Pinpoint the cell where the given text exists, returning its [x, y] midpoint coordinate. 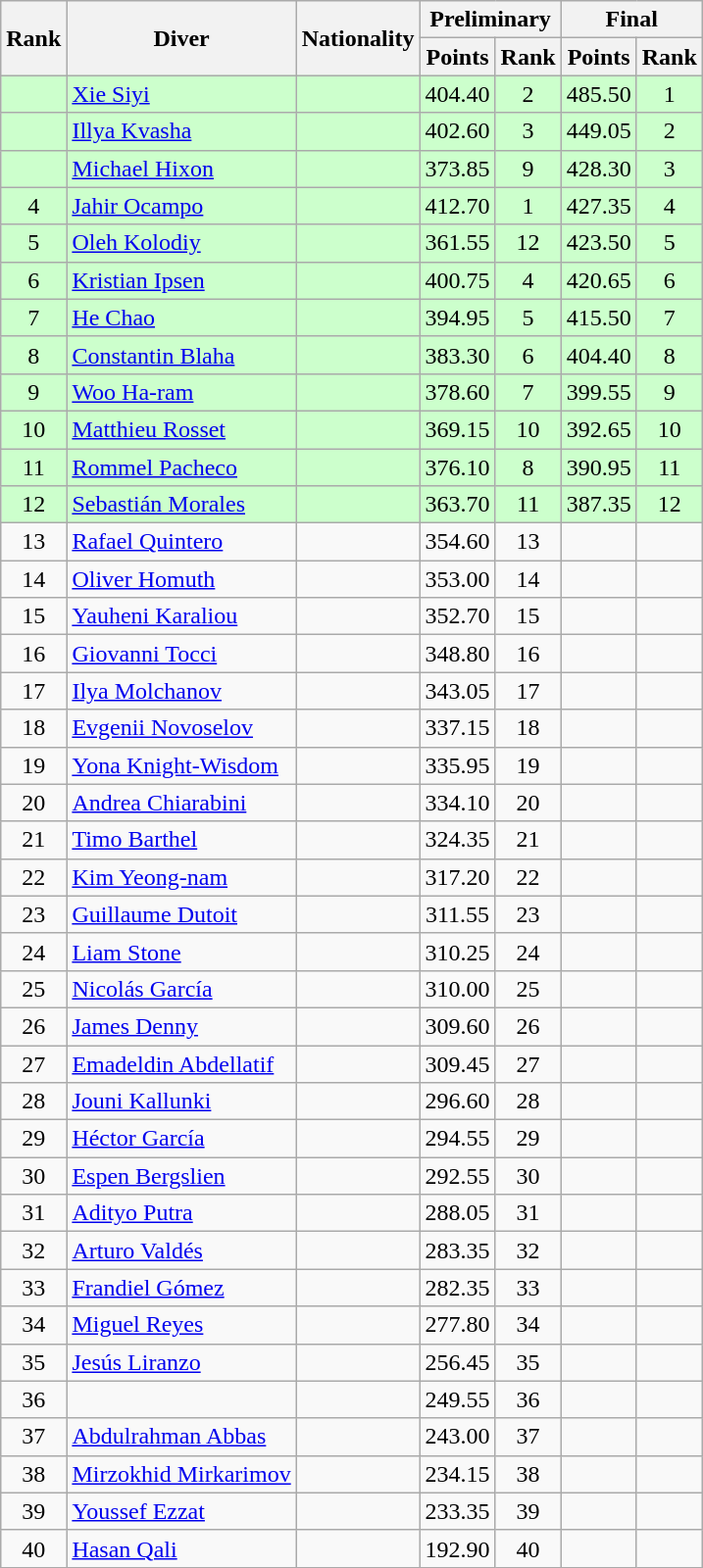
294.55 [457, 1139]
Guillaume Dutoit [181, 914]
Constantin Blaha [181, 355]
378.60 [457, 392]
Emadeldin Abdellatif [181, 1063]
249.55 [457, 1399]
Sebastián Morales [181, 505]
277.80 [457, 1325]
James Denny [181, 1026]
335.95 [457, 765]
337.15 [457, 728]
310.00 [457, 989]
He Chao [181, 318]
394.95 [457, 318]
373.85 [457, 169]
399.55 [598, 392]
Michael Hixon [181, 169]
392.65 [598, 429]
412.70 [457, 206]
243.00 [457, 1437]
282.35 [457, 1288]
Hasan Qali [181, 1548]
485.50 [598, 94]
Timo Barthel [181, 840]
427.35 [598, 206]
310.25 [457, 952]
317.20 [457, 877]
311.55 [457, 914]
Matthieu Rosset [181, 429]
Espen Bergslien [181, 1176]
Abdulrahman Abbas [181, 1437]
Youssef Ezzat [181, 1511]
309.45 [457, 1063]
376.10 [457, 467]
402.60 [457, 131]
361.55 [457, 243]
324.35 [457, 840]
428.30 [598, 169]
Yauheni Karaliou [181, 616]
Oliver Homuth [181, 579]
Diver [181, 38]
Liam Stone [181, 952]
Nicolás García [181, 989]
343.05 [457, 691]
288.05 [457, 1213]
363.70 [457, 505]
348.80 [457, 654]
353.00 [457, 579]
233.35 [457, 1511]
234.15 [457, 1474]
420.65 [598, 280]
Kim Yeong-nam [181, 877]
390.95 [598, 467]
Xie Siyi [181, 94]
Jouni Kallunki [181, 1102]
256.45 [457, 1362]
Giovanni Tocci [181, 654]
Andrea Chiarabini [181, 803]
309.60 [457, 1026]
334.10 [457, 803]
Rafael Quintero [181, 542]
Illya Kvasha [181, 131]
415.50 [598, 318]
Arturo Valdés [181, 1250]
Jahir Ocampo [181, 206]
352.70 [457, 616]
Mirzokhid Mirkarimov [181, 1474]
Héctor García [181, 1139]
296.60 [457, 1102]
Final [631, 20]
Woo Ha-ram [181, 392]
Frandiel Gómez [181, 1288]
Kristian Ipsen [181, 280]
354.60 [457, 542]
383.30 [457, 355]
Preliminary [490, 20]
Jesús Liranzo [181, 1362]
400.75 [457, 280]
Oleh Kolodiy [181, 243]
Evgenii Novoselov [181, 728]
283.35 [457, 1250]
449.05 [598, 131]
Miguel Reyes [181, 1325]
Adityo Putra [181, 1213]
369.15 [457, 429]
423.50 [598, 243]
192.90 [457, 1548]
Yona Knight-Wisdom [181, 765]
292.55 [457, 1176]
Rommel Pacheco [181, 467]
Nationality [358, 38]
Ilya Molchanov [181, 691]
387.35 [598, 505]
